Provide the [x, y] coordinate of the cell's center where the given text is located.  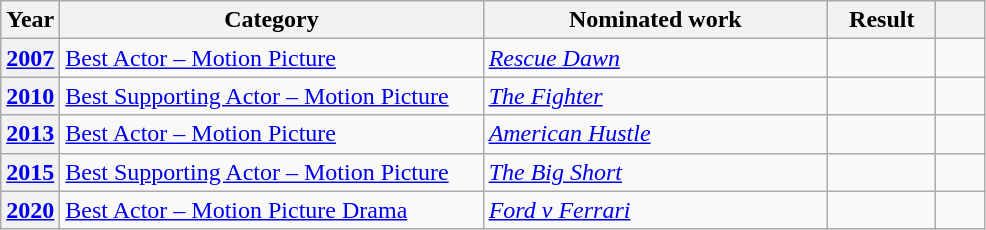
Rescue Dawn [656, 58]
2010 [30, 96]
Year [30, 20]
Result [882, 20]
Ford v Ferrari [656, 210]
2020 [30, 210]
2015 [30, 172]
The Fighter [656, 96]
Best Actor – Motion Picture Drama [272, 210]
American Hustle [656, 134]
The Big Short [656, 172]
2013 [30, 134]
2007 [30, 58]
Category [272, 20]
Nominated work [656, 20]
